Output the (x, y) coordinate of the center of the cell containing the given text.  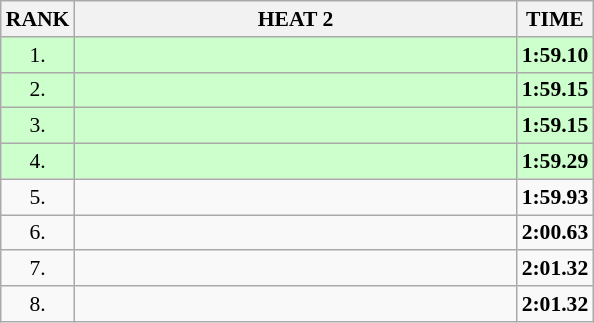
1:59.93 (556, 197)
7. (38, 269)
4. (38, 162)
3. (38, 126)
1. (38, 55)
RANK (38, 19)
TIME (556, 19)
1:59.10 (556, 55)
HEAT 2 (295, 19)
6. (38, 233)
5. (38, 197)
1:59.29 (556, 162)
8. (38, 304)
2. (38, 90)
2:00.63 (556, 233)
